From the cell containing the given text, extract its center point as (x, y) coordinate. 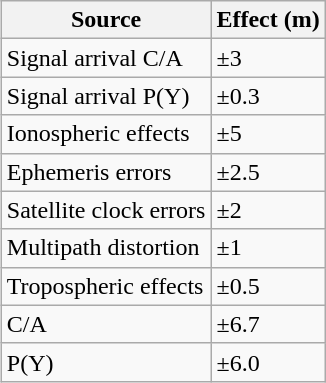
±0.5 (268, 286)
±0.3 (268, 96)
±1 (268, 248)
Ionospheric effects (106, 134)
Multipath distortion (106, 248)
Effect (m) (268, 20)
Tropospheric effects (106, 286)
P(Y) (106, 362)
Ephemeris errors (106, 172)
±2 (268, 210)
±6.0 (268, 362)
Satellite clock errors (106, 210)
±3 (268, 58)
Source (106, 20)
C/A (106, 324)
±2.5 (268, 172)
Signal arrival P(Y) (106, 96)
±5 (268, 134)
Signal arrival C/A (106, 58)
±6.7 (268, 324)
